Extract the (X, Y) coordinate from the center of the cell holding the provided text.  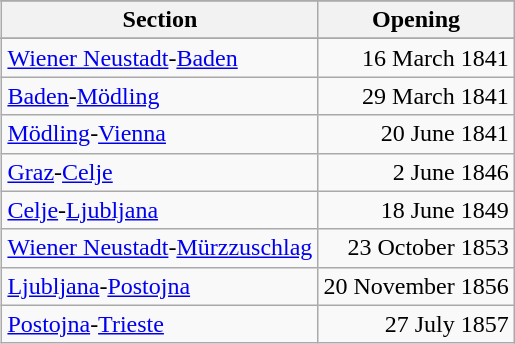
20 June 1841 (416, 134)
Graz-Celje (160, 172)
20 November 1856 (416, 286)
27 July 1857 (416, 324)
16 March 1841 (416, 58)
2 June 1846 (416, 172)
18 June 1849 (416, 210)
Wiener Neustadt-Mürzzuschlag (160, 248)
Celje-Ljubljana (160, 210)
Opening (416, 20)
23 October 1853 (416, 248)
Section (160, 20)
Mödling-Vienna (160, 134)
Wiener Neustadt-Baden (160, 58)
29 March 1841 (416, 96)
Postojna-Trieste (160, 324)
Baden-Mödling (160, 96)
Ljubljana-Postojna (160, 286)
